Pinpoint the cell where the given text exists, returning its [x, y] midpoint coordinate. 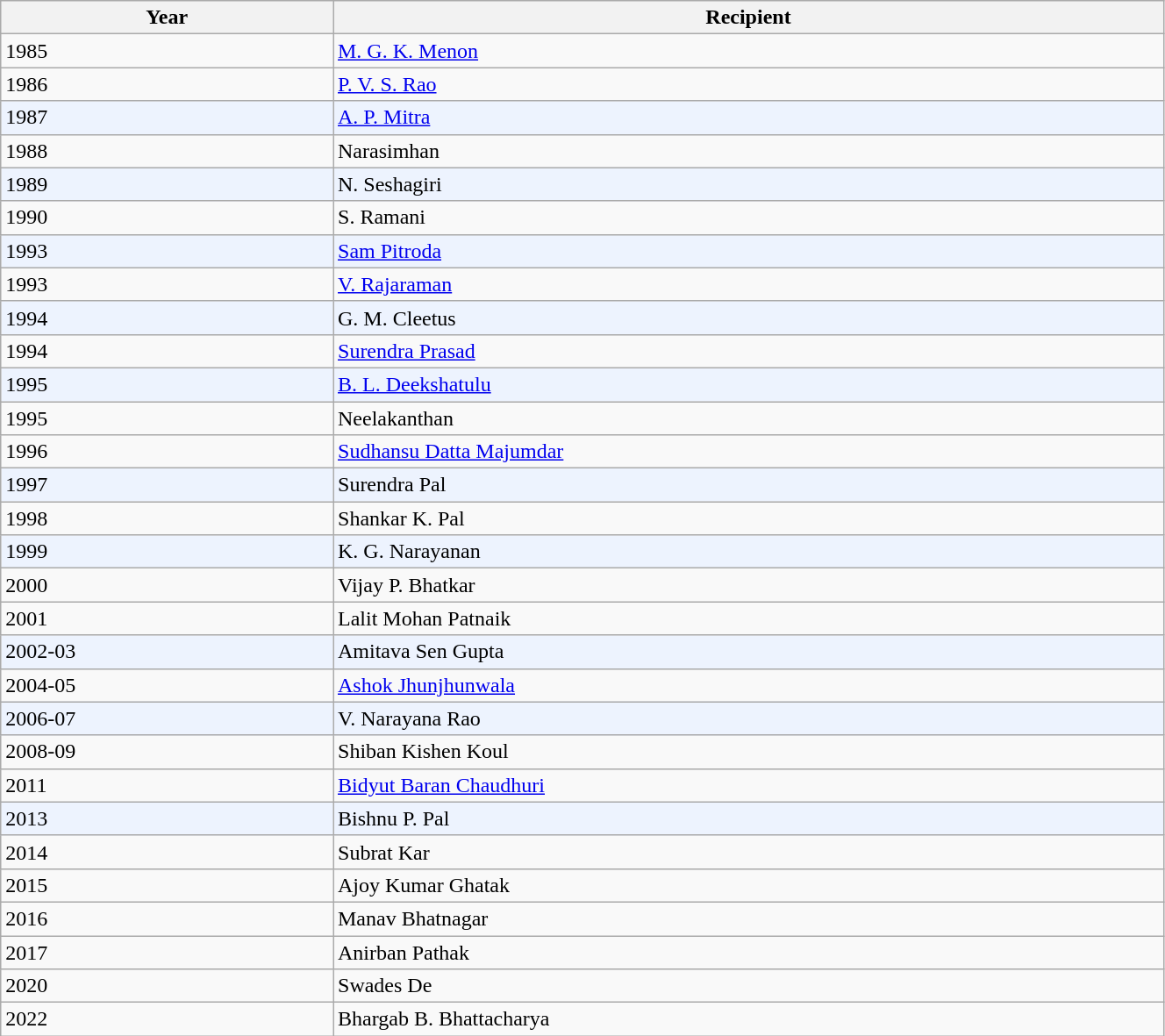
B. L. Deekshatulu [749, 384]
2013 [167, 818]
K. G. Narayanan [749, 552]
V. Narayana Rao [749, 718]
2006-07 [167, 718]
Swades De [749, 986]
Narasimhan [749, 151]
1986 [167, 84]
Sudhansu Datta Majumdar [749, 452]
2004-05 [167, 685]
2016 [167, 918]
Bhargab B. Bhattacharya [749, 1019]
Bidyut Baran Chaudhuri [749, 785]
V. Rajaraman [749, 284]
2020 [167, 986]
2001 [167, 618]
Vijay P. Bhatkar [749, 585]
2002-03 [167, 652]
2008-09 [167, 752]
1997 [167, 485]
1996 [167, 452]
Amitava Sen Gupta [749, 652]
Shankar K. Pal [749, 518]
G. M. Cleetus [749, 318]
Bishnu P. Pal [749, 818]
P. V. S. Rao [749, 84]
Ajoy Kumar Ghatak [749, 885]
Subrat Kar [749, 852]
Sam Pitroda [749, 251]
Surendra Prasad [749, 351]
Neelakanthan [749, 418]
S. Ramani [749, 218]
1999 [167, 552]
2000 [167, 585]
Shiban Kishen Koul [749, 752]
Lalit Mohan Patnaik [749, 618]
1989 [167, 184]
2017 [167, 952]
1988 [167, 151]
M. G. K. Menon [749, 51]
A. P. Mitra [749, 118]
Anirban Pathak [749, 952]
Year [167, 18]
1998 [167, 518]
2015 [167, 885]
2011 [167, 785]
2022 [167, 1019]
N. Seshagiri [749, 184]
1987 [167, 118]
2014 [167, 852]
Recipient [749, 18]
1985 [167, 51]
Ashok Jhunjhunwala [749, 685]
Manav Bhatnagar [749, 918]
1990 [167, 218]
Surendra Pal [749, 485]
